Locate the cell with the specified text and output its (x, y) center coordinate. 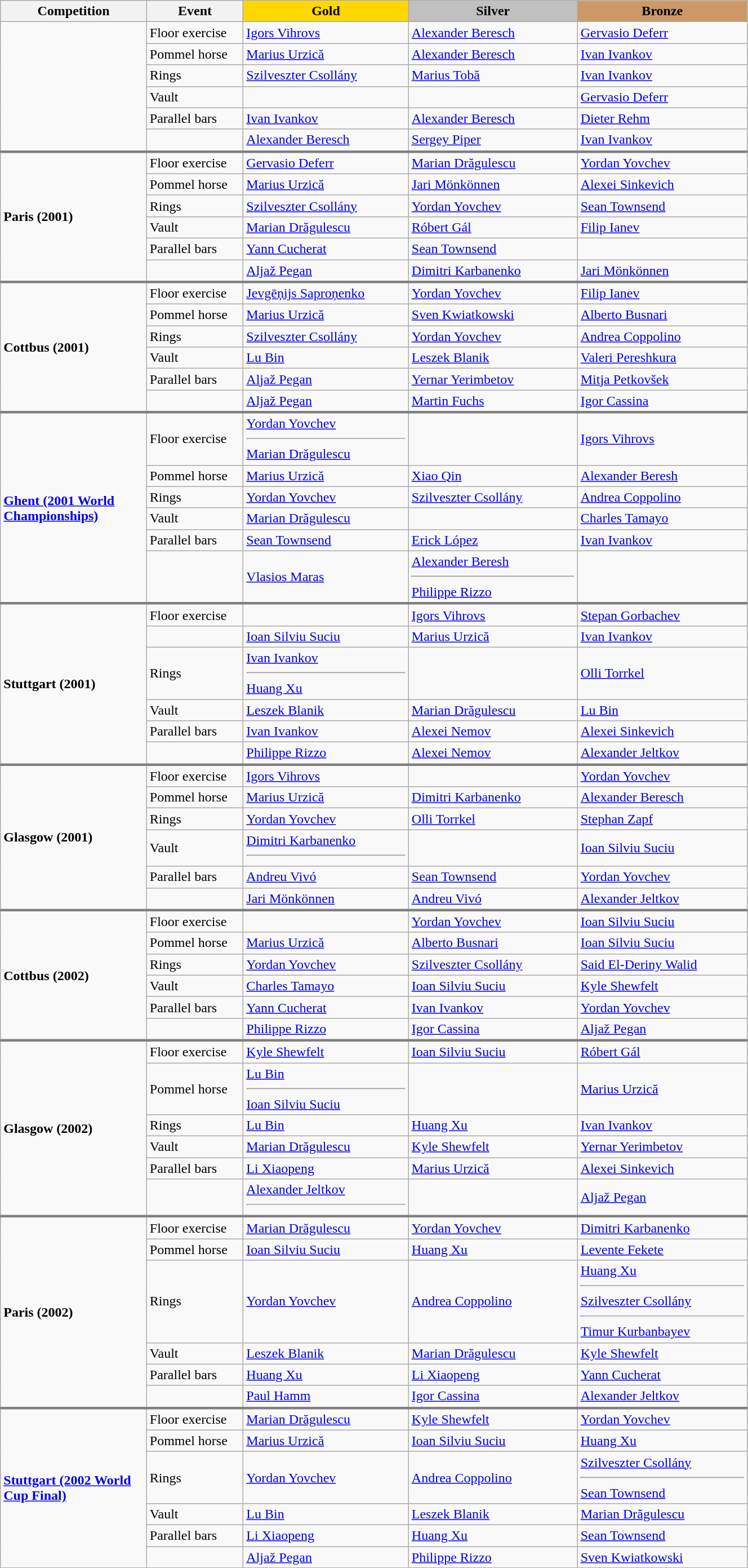
Paris (2002) (74, 1312)
Xiao Qin (493, 476)
Said El-Deriny Walid (662, 964)
Yordan Yovchev Marian Drăgulescu (326, 438)
Valeri Pereshkura (662, 358)
Glasgow (2002) (74, 1128)
Stephan Zapf (662, 819)
Martin Fuchs (493, 401)
Paris (2001) (74, 216)
Szilveszter Csollány Sean Townsend (662, 1477)
Levente Fekete (662, 1250)
Marius Tobă (493, 76)
Glasgow (2001) (74, 837)
Sergey Piper (493, 140)
Lu Bin Ioan Silviu Suciu (326, 1089)
Competition (74, 11)
Jevgēņijs Saproņenko (326, 293)
Silver (493, 11)
Cottbus (2001) (74, 347)
Stepan Gorbachev (662, 615)
Dieter Rehm (662, 118)
Bronze (662, 11)
Stuttgart (2001) (74, 684)
Event (195, 11)
Cottbus (2002) (74, 975)
Alexander Beresh (662, 476)
Erick López (493, 540)
Vlasios Maras (326, 577)
Ghent (2001 World Championships) (74, 507)
Gold (326, 11)
Paul Hamm (326, 1397)
Huang Xu Szilveszter Csollány Timur Kurbanbayev (662, 1301)
Ivan Ivankov Huang Xu (326, 673)
Mitja Petkovšek (662, 379)
Stuttgart (2002 World Cup Final) (74, 1488)
Alexander Beresh Philippe Rizzo (493, 577)
